Pinpoint the cell where the given text exists, returning its (X, Y) midpoint coordinate. 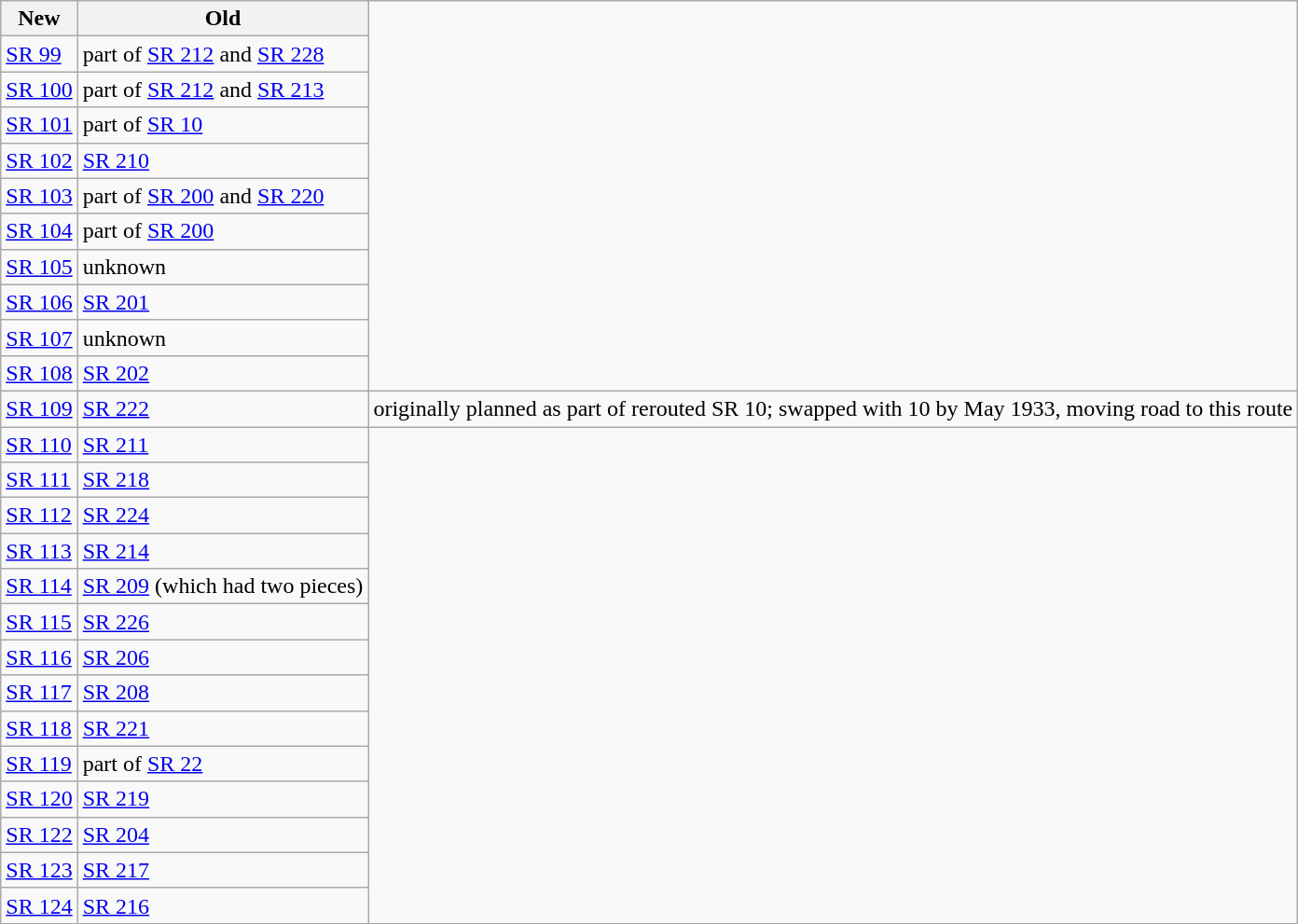
SR 219 (223, 799)
part of SR 22 (223, 764)
New (39, 19)
SR 115 (39, 622)
SR 113 (39, 551)
part of SR 200 and SR 220 (223, 196)
SR 211 (223, 445)
SR 120 (39, 799)
SR 221 (223, 728)
SR 116 (39, 657)
SR 224 (223, 516)
SR 107 (39, 338)
originally planned as part of rerouted SR 10; swapped with 10 by May 1933, moving road to this route (834, 408)
SR 103 (39, 196)
SR 101 (39, 125)
SR 100 (39, 90)
SR 216 (223, 905)
SR 208 (223, 693)
SR 222 (223, 408)
Old (223, 19)
SR 111 (39, 480)
SR 206 (223, 657)
part of SR 212 and SR 228 (223, 54)
SR 110 (39, 445)
SR 214 (223, 551)
SR 104 (39, 231)
SR 202 (223, 373)
SR 117 (39, 693)
SR 118 (39, 728)
SR 226 (223, 622)
SR 99 (39, 54)
SR 119 (39, 764)
SR 122 (39, 834)
SR 102 (39, 160)
SR 114 (39, 586)
part of SR 212 and SR 213 (223, 90)
SR 209 (which had two pieces) (223, 586)
SR 201 (223, 302)
SR 123 (39, 870)
SR 112 (39, 516)
part of SR 10 (223, 125)
SR 105 (39, 267)
SR 108 (39, 373)
SR 218 (223, 480)
SR 124 (39, 905)
SR 217 (223, 870)
SR 109 (39, 408)
SR 204 (223, 834)
part of SR 200 (223, 231)
SR 106 (39, 302)
SR 210 (223, 160)
